Determine the (X, Y) coordinate at the center of the cell enclosing the given text.  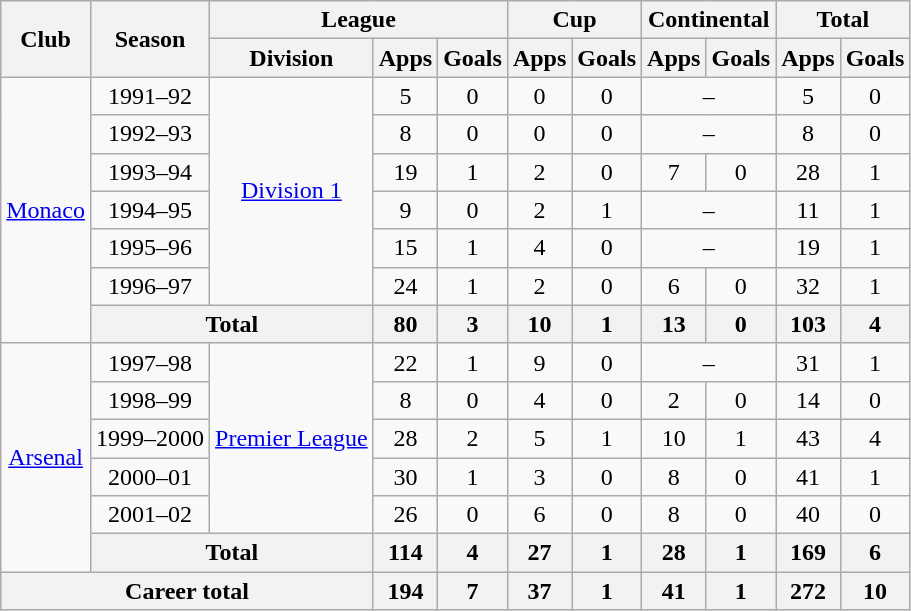
114 (405, 553)
37 (539, 591)
2000–01 (150, 477)
24 (405, 286)
1998–99 (150, 400)
1994–95 (150, 210)
Continental (709, 20)
1991–92 (150, 96)
1999–2000 (150, 438)
22 (405, 362)
103 (808, 324)
1996–97 (150, 286)
27 (539, 553)
Division 1 (292, 191)
Cup (574, 20)
14 (808, 400)
11 (808, 210)
26 (405, 515)
Club (46, 39)
272 (808, 591)
32 (808, 286)
Monaco (46, 210)
Arsenal (46, 457)
1993–94 (150, 172)
194 (405, 591)
43 (808, 438)
30 (405, 477)
1995–96 (150, 248)
1997–98 (150, 362)
2001–02 (150, 515)
Season (150, 39)
Career total (187, 591)
1992–93 (150, 134)
31 (808, 362)
169 (808, 553)
80 (405, 324)
League (359, 20)
13 (674, 324)
40 (808, 515)
15 (405, 248)
Premier League (292, 438)
Division (292, 58)
